Scan for the cell matching the given text and deliver its (X, Y) coordinate at center. 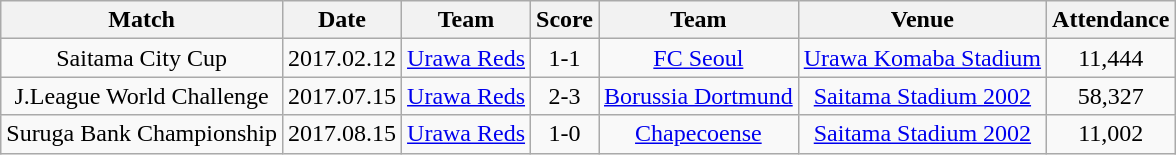
Borussia Dortmund (698, 96)
FC Seoul (698, 58)
2017.07.15 (342, 96)
Venue (922, 20)
Date (342, 20)
2017.02.12 (342, 58)
Urawa Komaba Stadium (922, 58)
Score (565, 20)
1-1 (565, 58)
J.League World Challenge (142, 96)
58,327 (1111, 96)
Saitama City Cup (142, 58)
11,002 (1111, 134)
Chapecoense (698, 134)
Attendance (1111, 20)
2017.08.15 (342, 134)
Suruga Bank Championship (142, 134)
Match (142, 20)
1-0 (565, 134)
11,444 (1111, 58)
2-3 (565, 96)
